Extract the (X, Y) coordinate from the center of the cell holding the provided text.  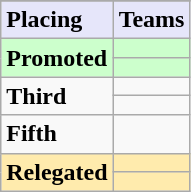
Third (57, 96)
Relegated (57, 172)
Fifth (57, 134)
Teams (152, 20)
Placing (57, 20)
Promoted (57, 58)
